Return [X, Y] of the center of cell containing provided text 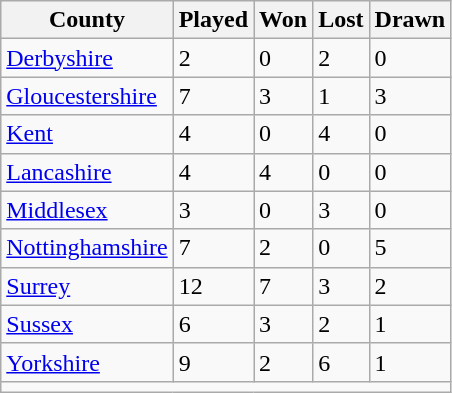
Gloucestershire [87, 96]
Nottinghamshire [87, 248]
Lancashire [87, 172]
Kent [87, 134]
Surrey [87, 286]
Won [284, 20]
Drawn [410, 20]
Played [213, 20]
Derbyshire [87, 58]
Lost [341, 20]
9 [213, 362]
Yorkshire [87, 362]
Middlesex [87, 210]
County [87, 20]
Sussex [87, 324]
5 [410, 248]
12 [213, 286]
